Find where the given text appears and provide that cell's center as [X, Y] coordinate. 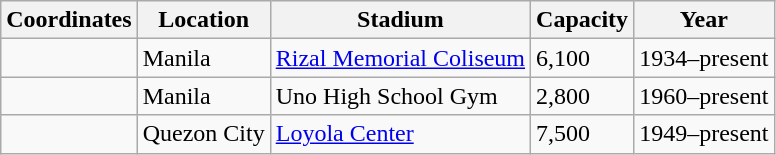
Uno High School Gym [400, 96]
1949–present [704, 134]
Loyola Center [400, 134]
7,500 [582, 134]
Stadium [400, 20]
1960–present [704, 96]
2,800 [582, 96]
Year [704, 20]
6,100 [582, 58]
Coordinates [69, 20]
Location [204, 20]
Quezon City [204, 134]
Capacity [582, 20]
1934–present [704, 58]
Rizal Memorial Coliseum [400, 58]
